Scan for the cell matching the given text and deliver its (X, Y) coordinate at center. 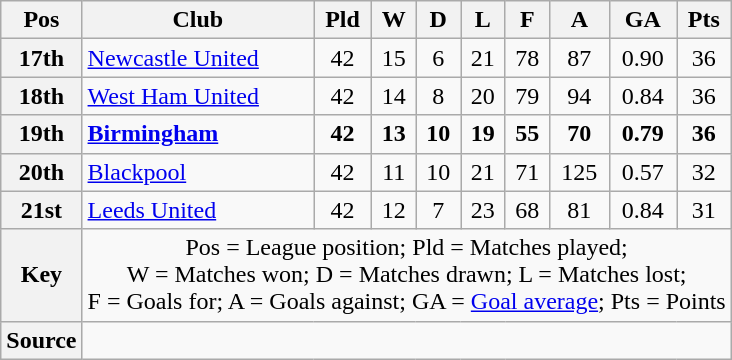
19th (42, 134)
70 (579, 134)
Leeds United (198, 210)
West Ham United (198, 96)
GA (642, 20)
18th (42, 96)
0.79 (642, 134)
12 (394, 210)
81 (579, 210)
Pld (343, 20)
F (527, 20)
D (438, 20)
21st (42, 210)
Pos (42, 20)
Key (42, 275)
11 (394, 172)
17th (42, 58)
Source (42, 340)
19 (483, 134)
Newcastle United (198, 58)
87 (579, 58)
78 (527, 58)
68 (527, 210)
20th (42, 172)
32 (704, 172)
20 (483, 96)
23 (483, 210)
0.57 (642, 172)
A (579, 20)
Club (198, 20)
14 (394, 96)
Birmingham (198, 134)
Blackpool (198, 172)
W (394, 20)
31 (704, 210)
6 (438, 58)
8 (438, 96)
71 (527, 172)
13 (394, 134)
125 (579, 172)
15 (394, 58)
0.90 (642, 58)
7 (438, 210)
L (483, 20)
79 (527, 96)
94 (579, 96)
55 (527, 134)
Pts (704, 20)
